Return the (x, y) coordinate for the center point of the cell that contains the specified text.  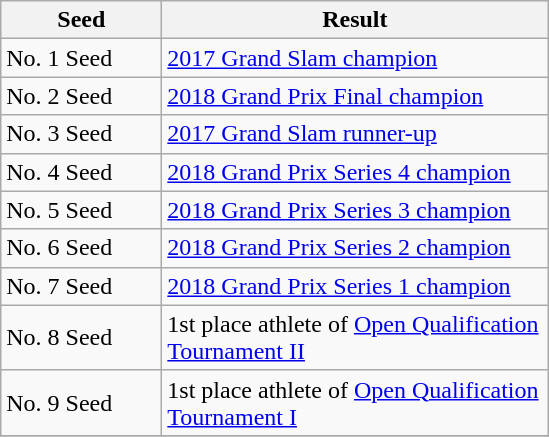
2017 Grand Slam champion (355, 58)
No. 4 Seed (82, 172)
Seed (82, 20)
No. 5 Seed (82, 210)
1st place athlete of Open Qualification Tournament I (355, 402)
No. 7 Seed (82, 286)
Result (355, 20)
No. 3 Seed (82, 134)
No. 6 Seed (82, 248)
No. 9 Seed (82, 402)
2018 Grand Prix Series 2 champion (355, 248)
1st place athlete of Open Qualification Tournament II (355, 338)
No. 8 Seed (82, 338)
2018 Grand Prix Final champion (355, 96)
No. 1 Seed (82, 58)
2018 Grand Prix Series 4 champion (355, 172)
2018 Grand Prix Series 1 champion (355, 286)
No. 2 Seed (82, 96)
2018 Grand Prix Series 3 champion (355, 210)
2017 Grand Slam runner-up (355, 134)
